Pinpoint the cell where the given text exists, returning its (x, y) midpoint coordinate. 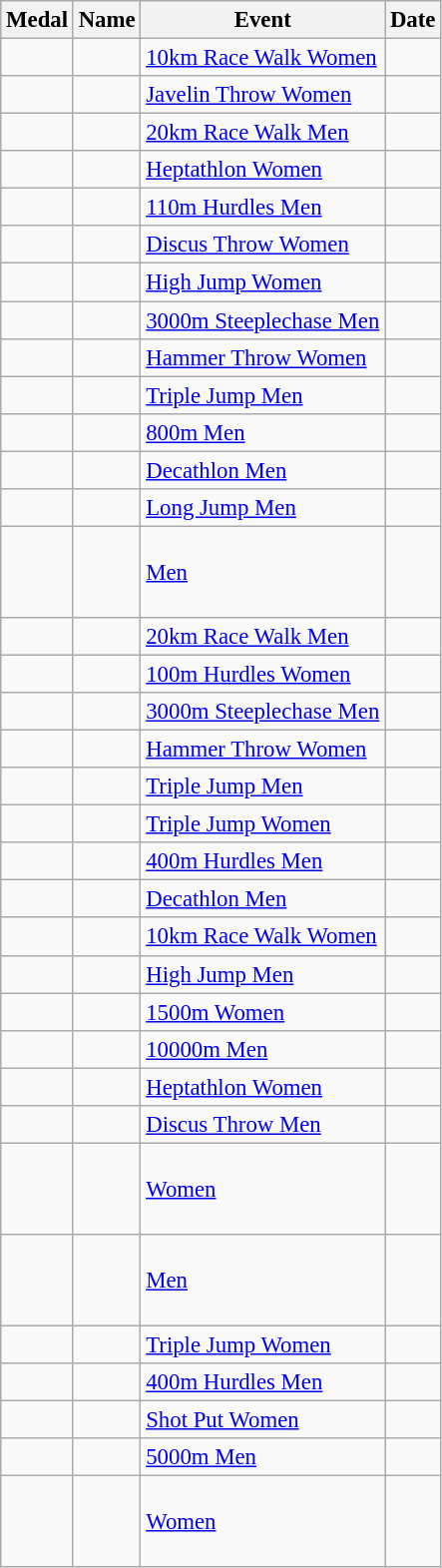
100m Hurdles Women (263, 674)
10000m Men (263, 1049)
Discus Throw Women (263, 245)
Long Jump Men (263, 508)
Event (263, 20)
Name (107, 20)
800m Men (263, 432)
Shot Put Women (263, 1420)
Date (413, 20)
High Jump Women (263, 282)
High Jump Men (263, 974)
Javelin Throw Women (263, 95)
1500m Women (263, 1012)
5000m Men (263, 1457)
Discus Throw Men (263, 1125)
Medal (38, 20)
110m Hurdles Men (263, 208)
